Provide the (X, Y) coordinate of the cell's center where the given text is located.  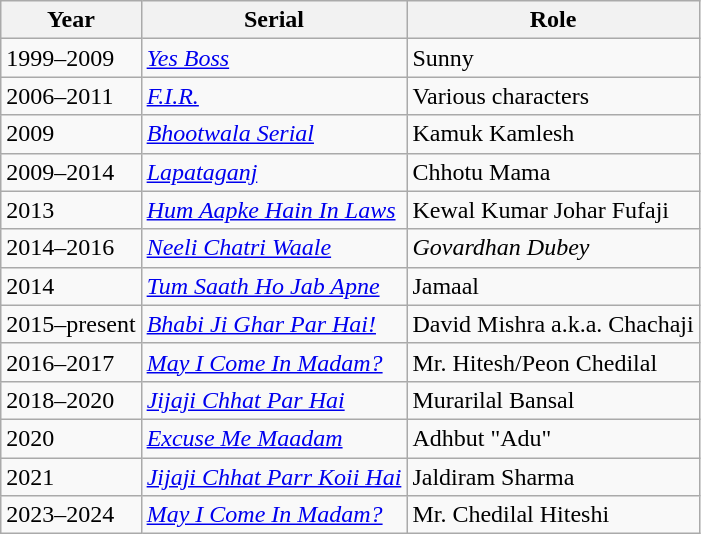
2020 (71, 438)
2015–present (71, 324)
Bhootwala Serial (274, 134)
2006–2011 (71, 96)
Yes Boss (274, 58)
F.I.R. (274, 96)
2016–2017 (71, 362)
2014 (71, 286)
Hum Aapke Hain In Laws (274, 210)
Sunny (553, 58)
Lapataganj (274, 172)
Murarilal Bansal (553, 400)
Role (553, 20)
Adhbut "Adu" (553, 438)
2021 (71, 477)
Jamaal (553, 286)
Chhotu Mama (553, 172)
Govardhan Dubey (553, 248)
Excuse Me Maadam (274, 438)
Various characters (553, 96)
Jijaji Chhat Parr Koii Hai (274, 477)
Tum Saath Ho Jab Apne (274, 286)
Mr. Chedilal Hiteshi (553, 515)
2009 (71, 134)
1999–2009 (71, 58)
Kewal Kumar Johar Fufaji (553, 210)
Neeli Chatri Waale (274, 248)
2018–2020 (71, 400)
Year (71, 20)
2014–2016 (71, 248)
Serial (274, 20)
Mr. Hitesh/Peon Chedilal (553, 362)
2013 (71, 210)
Bhabi Ji Ghar Par Hai! (274, 324)
Kamuk Kamlesh (553, 134)
2009–2014 (71, 172)
Jaldiram Sharma (553, 477)
2023–2024 (71, 515)
David Mishra a.k.a. Chachaji (553, 324)
Jijaji Chhat Par Hai (274, 400)
